Return the [X, Y] coordinate for the center point of the cell that contains the specified text.  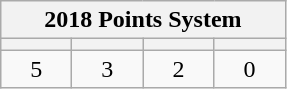
2018 Points System [143, 20]
5 [36, 69]
2 [178, 69]
0 [250, 69]
3 [108, 69]
